Locate the cell with the specified text and output its (X, Y) center coordinate. 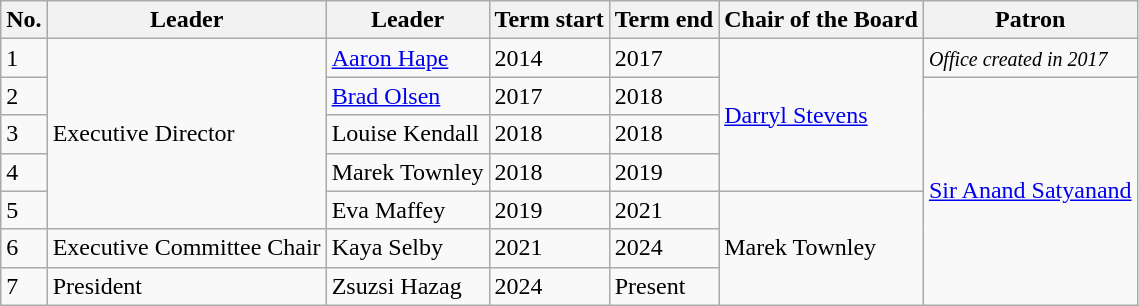
Aaron Hape (408, 58)
Louise Kendall (408, 134)
Zsuzsi Hazag (408, 286)
4 (24, 172)
Eva Maffey (408, 210)
3 (24, 134)
Executive Director (186, 134)
Office created in 2017 (1030, 58)
Patron (1030, 20)
Present (664, 286)
Kaya Selby (408, 248)
Darryl Stevens (822, 115)
2 (24, 96)
2014 (549, 58)
Executive Committee Chair (186, 248)
1 (24, 58)
Sir Anand Satyanand (1030, 191)
7 (24, 286)
No. (24, 20)
Chair of the Board (822, 20)
President (186, 286)
Term start (549, 20)
5 (24, 210)
Term end (664, 20)
6 (24, 248)
Brad Olsen (408, 96)
